Find where the given text appears and provide that cell's center as [x, y] coordinate. 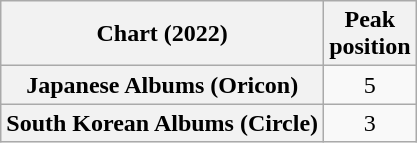
Peakposition [370, 34]
Chart (2022) [162, 34]
Japanese Albums (Oricon) [162, 85]
3 [370, 123]
5 [370, 85]
South Korean Albums (Circle) [162, 123]
